Determine the [X, Y] coordinate at the center of the cell enclosing the given text.  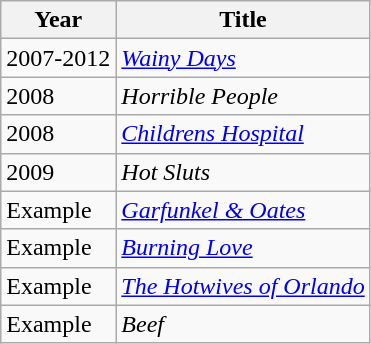
Beef [243, 324]
Horrible People [243, 96]
Garfunkel & Oates [243, 210]
Year [58, 20]
Title [243, 20]
Hot Sluts [243, 172]
2009 [58, 172]
Wainy Days [243, 58]
2007-2012 [58, 58]
Childrens Hospital [243, 134]
Burning Love [243, 248]
The Hotwives of Orlando [243, 286]
